Detect which cell encompasses the target text, then output its (x, y) center coordinate. 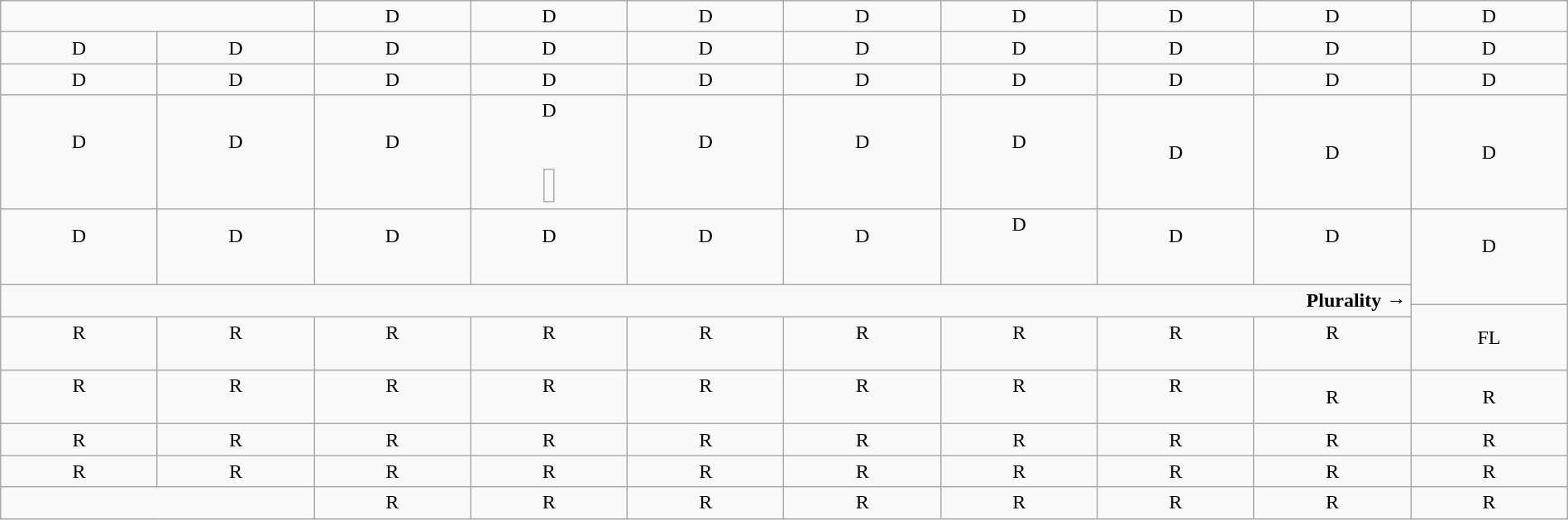
Plurality → (706, 301)
FL (1489, 337)
